Capture the cell that displays the provided text and extract its (X, Y) central coordinate. 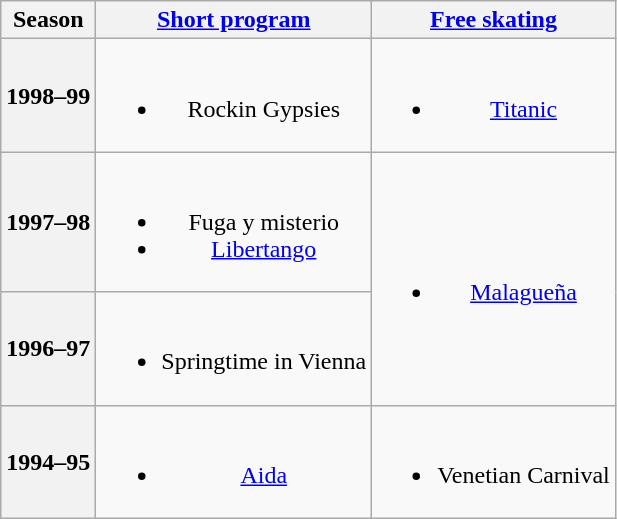
1997–98 (48, 222)
Springtime in Vienna (234, 348)
Malagueña (494, 278)
1994–95 (48, 462)
Rockin Gypsies (234, 96)
Season (48, 20)
1998–99 (48, 96)
Short program (234, 20)
Fuga y misterio Libertango (234, 222)
Venetian Carnival (494, 462)
Free skating (494, 20)
Aida (234, 462)
1996–97 (48, 348)
Titanic (494, 96)
